Scan for the cell matching the given text and deliver its [x, y] coordinate at center. 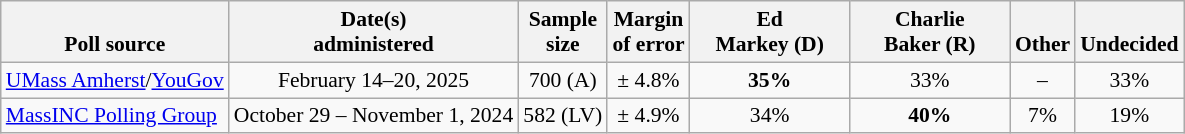
7% [1042, 116]
± 4.8% [648, 80]
October 29 – November 1, 2024 [374, 116]
Marginof error [648, 32]
– [1042, 80]
February 14–20, 2025 [374, 80]
19% [1129, 116]
± 4.9% [648, 116]
EdMarkey (D) [770, 32]
Samplesize [562, 32]
700 (A) [562, 80]
MassINC Polling Group [115, 116]
CharlieBaker (R) [930, 32]
Undecided [1129, 32]
Poll source [115, 32]
582 (LV) [562, 116]
Other [1042, 32]
40% [930, 116]
35% [770, 80]
Date(s)administered [374, 32]
34% [770, 116]
UMass Amherst/YouGov [115, 80]
